Return the (X, Y) coordinate for the center point of the cell that contains the specified text.  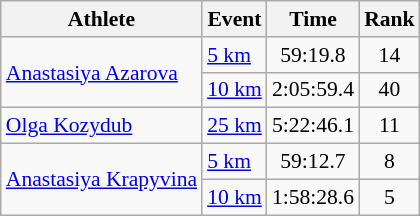
8 (390, 162)
59:19.8 (313, 55)
5 (390, 197)
Event (234, 19)
40 (390, 90)
2:05:59.4 (313, 90)
1:58:28.6 (313, 197)
Anastasiya Azarova (102, 72)
Time (313, 19)
Olga Kozydub (102, 126)
Rank (390, 19)
Athlete (102, 19)
25 km (234, 126)
11 (390, 126)
5:22:46.1 (313, 126)
59:12.7 (313, 162)
Anastasiya Krapyvina (102, 180)
14 (390, 55)
